Detect which cell encompasses the target text, then output its [x, y] center coordinate. 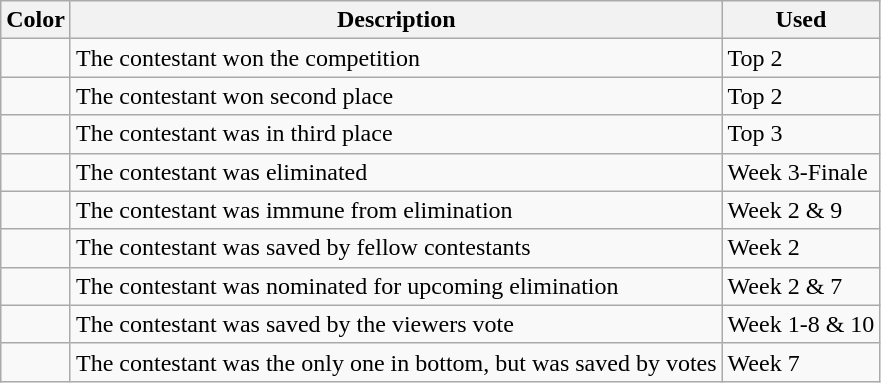
Top 3 [801, 134]
Week 2 & 7 [801, 286]
The contestant was the only one in bottom, but was saved by votes [396, 362]
Week 7 [801, 362]
Week 2 & 9 [801, 210]
Week 2 [801, 248]
The contestant was nominated for upcoming elimination [396, 286]
Description [396, 20]
The contestant was saved by fellow contestants [396, 248]
The contestant was in third place [396, 134]
The contestant was saved by the viewers vote [396, 324]
Color [36, 20]
Week 1-8 & 10 [801, 324]
The contestant was immune from elimination [396, 210]
Week 3-Finale [801, 172]
The contestant was eliminated [396, 172]
The contestant won second place [396, 96]
Used [801, 20]
The contestant won the competition [396, 58]
